Pinpoint the cell where the given text exists, returning its [x, y] midpoint coordinate. 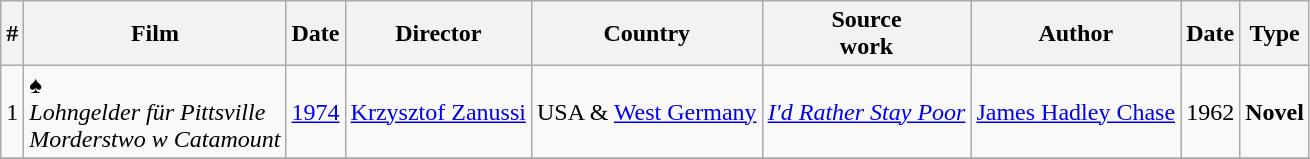
Director [438, 34]
James Hadley Chase [1076, 112]
1962 [1210, 112]
Country [646, 34]
♠Lohngelder für PittsvilleMorderstwo w Catamount [155, 112]
1 [12, 112]
Krzysztof Zanussi [438, 112]
Film [155, 34]
Novel [1275, 112]
Type [1275, 34]
# [12, 34]
USA & West Germany [646, 112]
1974 [316, 112]
Author [1076, 34]
Sourcework [866, 34]
I'd Rather Stay Poor [866, 112]
